Capture the cell that displays the provided text and extract its [x, y] central coordinate. 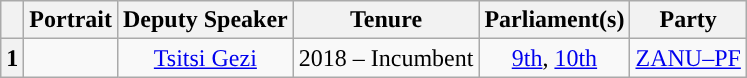
Portrait [71, 20]
Parliament(s) [554, 20]
1 [12, 58]
9th, 10th [554, 58]
Party [688, 20]
Tsitsi Gezi [205, 58]
Deputy Speaker [205, 20]
ZANU–PF [688, 58]
Tenure [386, 20]
2018 – Incumbent [386, 58]
